Provide the [X, Y] coordinate of the cell's center where the given text is located.  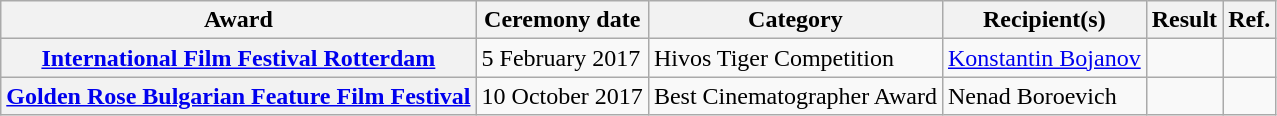
5 February 2017 [562, 58]
Konstantin Bojanov [1044, 58]
Result [1184, 20]
Ref. [1250, 20]
Category [795, 20]
Best Cinematographer Award [795, 96]
International Film Festival Rotterdam [238, 58]
Recipient(s) [1044, 20]
Nenad Boroevich [1044, 96]
10 October 2017 [562, 96]
Ceremony date [562, 20]
Golden Rose Bulgarian Feature Film Festival [238, 96]
Hivos Tiger Competition [795, 58]
Award [238, 20]
